Return the [X, Y] coordinate for the center point of the cell that contains the specified text.  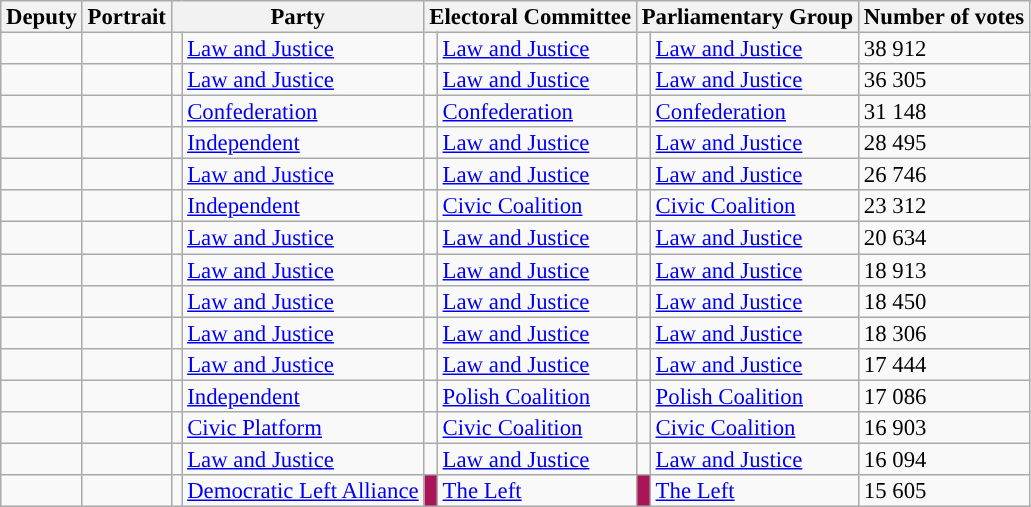
15 605 [944, 491]
17 086 [944, 396]
Electoral Committee [530, 17]
20 634 [944, 238]
Portrait [126, 17]
18 306 [944, 333]
18 913 [944, 270]
23 312 [944, 206]
Deputy [42, 17]
16 094 [944, 459]
38 912 [944, 49]
Party [298, 17]
Democratic Left Alliance [303, 491]
36 305 [944, 80]
17 444 [944, 364]
31 148 [944, 112]
Number of votes [944, 17]
26 746 [944, 175]
16 903 [944, 428]
18 450 [944, 301]
Parliamentary Group [747, 17]
28 495 [944, 143]
Civic Platform [303, 428]
